Provide the [x, y] coordinate of the cell's center where the given text is located.  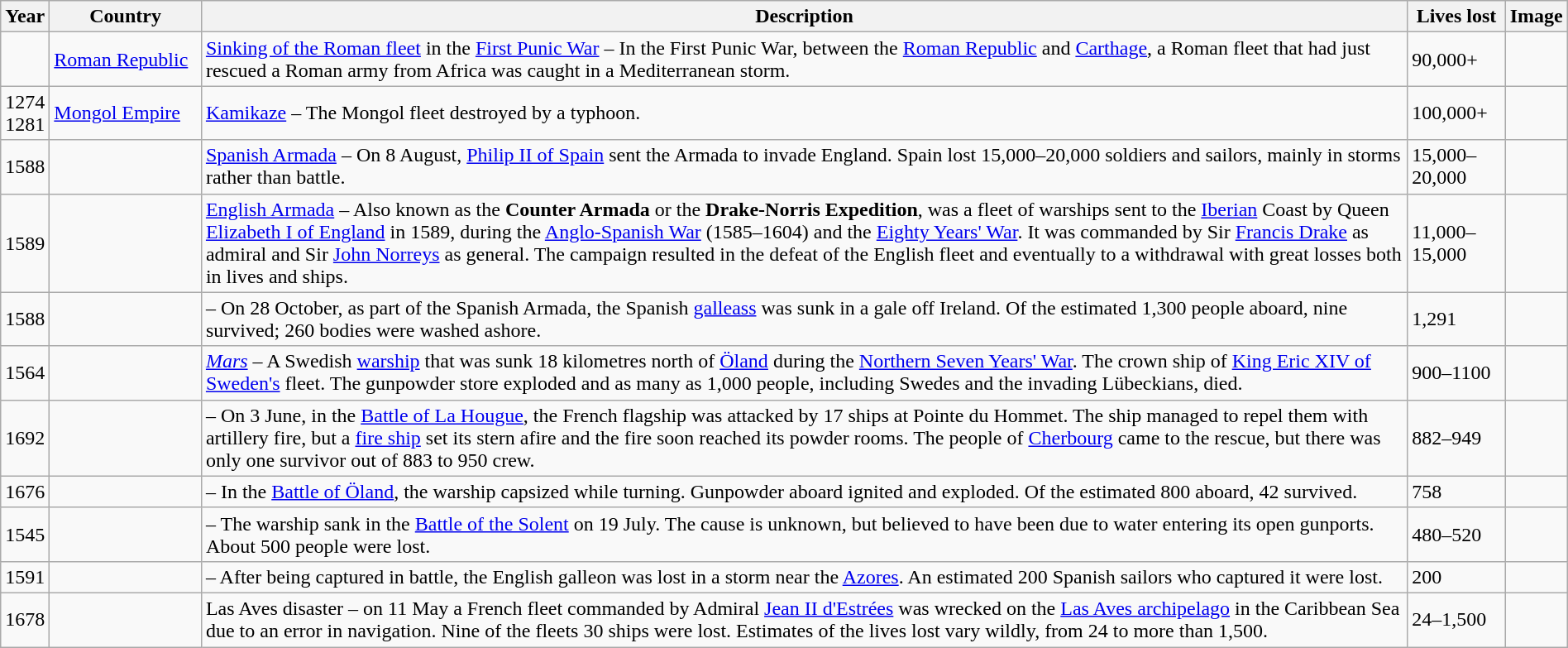
758 [1456, 492]
Lives lost [1456, 17]
1,291 [1456, 319]
– In the Battle of Öland, the warship capsized while turning. Gunpowder aboard ignited and exploded. Of the estimated 800 aboard, 42 survived. [804, 492]
1589 [25, 243]
200 [1456, 577]
1591 [25, 577]
1692 [25, 438]
900–1100 [1456, 372]
Mongol Empire [126, 113]
15,000–20,000 [1456, 167]
Description [804, 17]
90,000+ [1456, 60]
100,000+ [1456, 113]
24–1,500 [1456, 619]
Image [1537, 17]
Country [126, 17]
11,000–15,000 [1456, 243]
Kamikaze – The Mongol fleet destroyed by a typhoon. [804, 113]
1545 [25, 535]
1564 [25, 372]
1676 [25, 492]
480–520 [1456, 535]
Roman Republic [126, 60]
12741281 [25, 113]
882–949 [1456, 438]
1678 [25, 619]
Year [25, 17]
